From the cell containing the given text, extract its center point as [X, Y] coordinate. 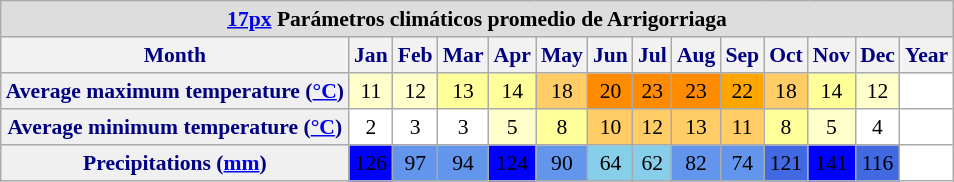
126 [371, 163]
4 [878, 127]
Sep [742, 55]
Feb [416, 55]
Year [926, 55]
Jan [371, 55]
Apr [512, 55]
Jun [610, 55]
Month [175, 55]
Average maximum temperature (°C) [175, 91]
2 [371, 127]
Average minimum temperature (°C) [175, 127]
121 [786, 163]
Nov [832, 55]
Oct [786, 55]
82 [696, 163]
116 [878, 163]
141 [832, 163]
97 [416, 163]
22 [742, 91]
74 [742, 163]
Precipitations (mm) [175, 163]
62 [652, 163]
20 [610, 91]
Dec [878, 55]
94 [464, 163]
Mar [464, 55]
17px Parámetros climáticos promedio de Arrigorriaga [477, 19]
10 [610, 127]
124 [512, 163]
May [562, 55]
Jul [652, 55]
64 [610, 163]
Aug [696, 55]
90 [562, 163]
